Output the [x, y] coordinate of the center of the cell containing the given text.  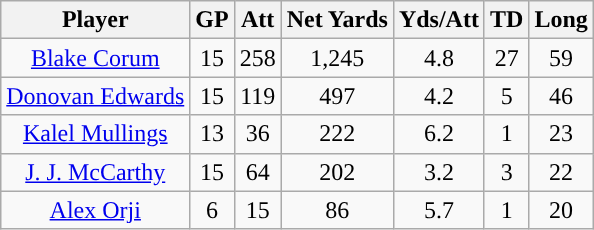
27 [506, 58]
222 [337, 134]
258 [258, 58]
Donovan Edwards [96, 96]
Kalel Mullings [96, 134]
3.2 [438, 172]
22 [561, 172]
J. J. McCarthy [96, 172]
23 [561, 134]
TD [506, 20]
5 [506, 96]
86 [337, 210]
6.2 [438, 134]
1,245 [337, 58]
4.2 [438, 96]
46 [561, 96]
119 [258, 96]
Att [258, 20]
202 [337, 172]
36 [258, 134]
GP [212, 20]
4.8 [438, 58]
497 [337, 96]
6 [212, 210]
Alex Orji [96, 210]
20 [561, 210]
5.7 [438, 210]
Yds/Att [438, 20]
3 [506, 172]
Long [561, 20]
Net Yards [337, 20]
Player [96, 20]
59 [561, 58]
Blake Corum [96, 58]
13 [212, 134]
64 [258, 172]
